Find where the given text appears and provide that cell's center as [X, Y] coordinate. 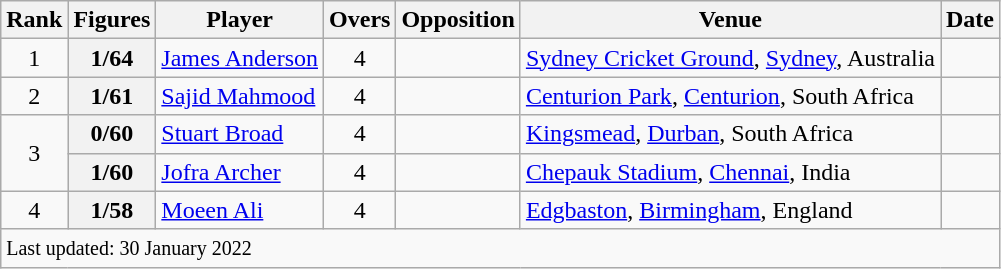
Chepauk Stadium, Chennai, India [730, 172]
Centurion Park, Centurion, South Africa [730, 96]
Edgbaston, Birmingham, England [730, 210]
James Anderson [240, 58]
3 [34, 153]
Stuart Broad [240, 134]
2 [34, 96]
Player [240, 20]
Jofra Archer [240, 172]
Overs [360, 20]
Date [970, 20]
Last updated: 30 January 2022 [500, 248]
Sajid Mahmood [240, 96]
Figures [112, 20]
0/60 [112, 134]
Venue [730, 20]
Rank [34, 20]
1/58 [112, 210]
1/64 [112, 58]
1/60 [112, 172]
Moeen Ali [240, 210]
1 [34, 58]
Opposition [458, 20]
1/61 [112, 96]
Kingsmead, Durban, South Africa [730, 134]
Sydney Cricket Ground, Sydney, Australia [730, 58]
